Capture the cell that displays the provided text and extract its [x, y] central coordinate. 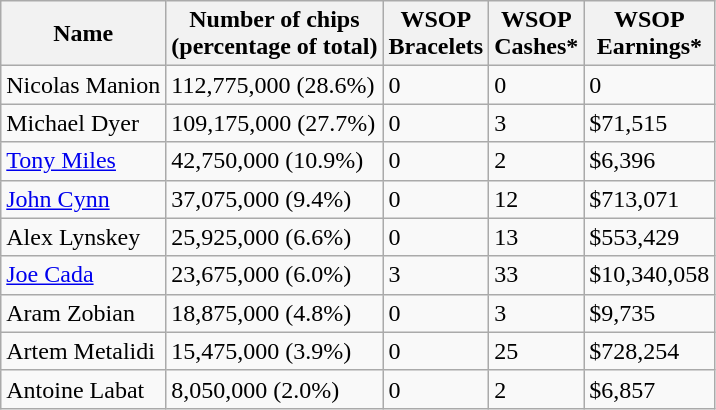
$713,071 [650, 199]
15,475,000 (3.9%) [274, 351]
18,875,000 (4.8%) [274, 313]
25,925,000 (6.6%) [274, 237]
$728,254 [650, 351]
33 [536, 275]
25 [536, 351]
$553,429 [650, 237]
42,750,000 (10.9%) [274, 161]
Joe Cada [84, 275]
Michael Dyer [84, 123]
Number of chips(percentage of total) [274, 34]
$6,857 [650, 389]
$6,396 [650, 161]
Aram Zobian [84, 313]
Nicolas Manion [84, 85]
112,775,000 (28.6%) [274, 85]
13 [536, 237]
12 [536, 199]
WSOPCashes* [536, 34]
Tony Miles [84, 161]
Antoine Labat [84, 389]
John Cynn [84, 199]
Name [84, 34]
8,050,000 (2.0%) [274, 389]
23,675,000 (6.0%) [274, 275]
37,075,000 (9.4%) [274, 199]
Artem Metalidi [84, 351]
$71,515 [650, 123]
Alex Lynskey [84, 237]
WSOPEarnings* [650, 34]
WSOPBracelets [436, 34]
$9,735 [650, 313]
$10,340,058 [650, 275]
109,175,000 (27.7%) [274, 123]
